Find where the given text appears and provide that cell's center as (X, Y) coordinate. 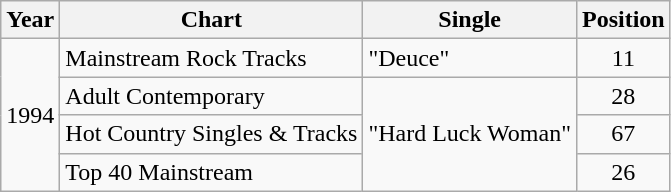
11 (623, 58)
Single (470, 20)
67 (623, 134)
"Deuce" (470, 58)
Hot Country Singles & Tracks (212, 134)
Year (30, 20)
Top 40 Mainstream (212, 172)
Adult Contemporary (212, 96)
Chart (212, 20)
Mainstream Rock Tracks (212, 58)
26 (623, 172)
1994 (30, 115)
Position (623, 20)
28 (623, 96)
"Hard Luck Woman" (470, 134)
